Pinpoint the cell where the given text exists, returning its [x, y] midpoint coordinate. 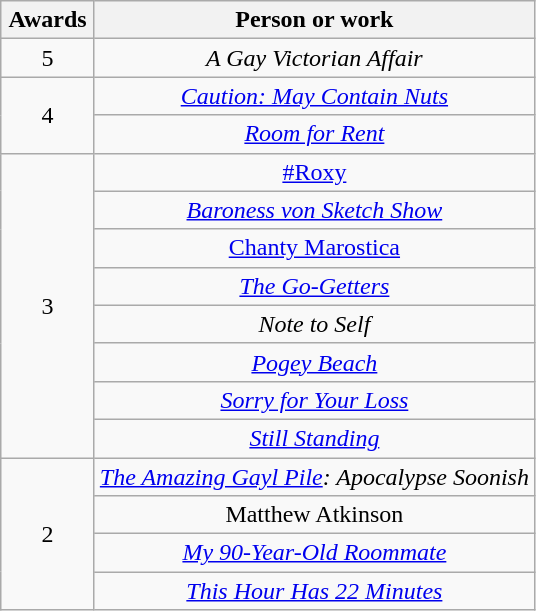
Awards [48, 20]
Matthew Atkinson [314, 515]
2 [48, 534]
My 90-Year-Old Roommate [314, 553]
The Go-Getters [314, 286]
5 [48, 58]
#Roxy [314, 172]
This Hour Has 22 Minutes [314, 591]
A Gay Victorian Affair [314, 58]
Caution: May Contain Nuts [314, 96]
Still Standing [314, 438]
Pogey Beach [314, 362]
The Amazing Gayl Pile: Apocalypse Soonish [314, 477]
Room for Rent [314, 134]
Note to Self [314, 324]
4 [48, 115]
Sorry for Your Loss [314, 400]
Baroness von Sketch Show [314, 210]
Person or work [314, 20]
3 [48, 305]
Chanty Marostica [314, 248]
